Find where the given text appears and provide that cell's center as [X, Y] coordinate. 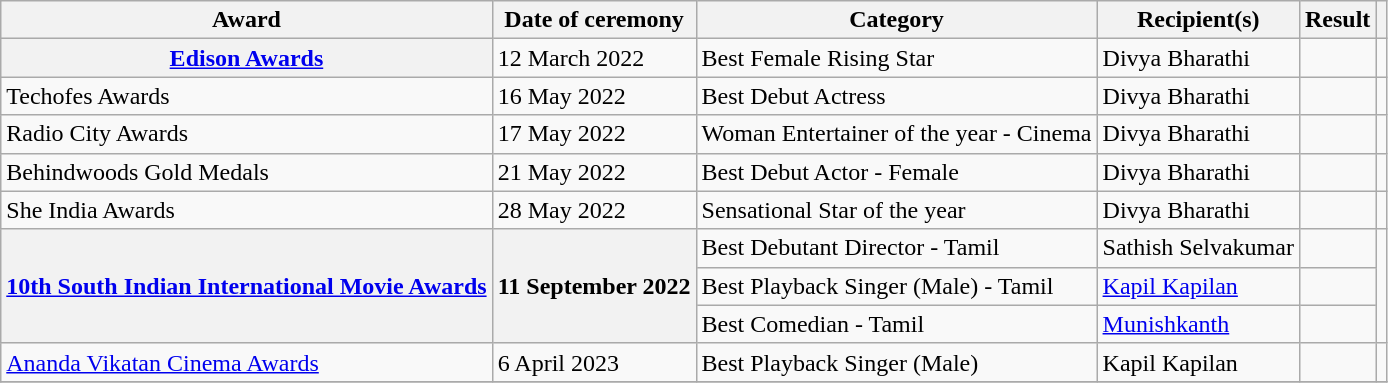
Edison Awards [246, 58]
Best Playback Singer (Male) - Tamil [896, 286]
Award [246, 20]
21 May 2022 [594, 172]
Best Female Rising Star [896, 58]
Best Playback Singer (Male) [896, 362]
Best Comedian - Tamil [896, 324]
Behindwoods Gold Medals [246, 172]
Munishkanth [1198, 324]
6 April 2023 [594, 362]
Category [896, 20]
28 May 2022 [594, 210]
Recipient(s) [1198, 20]
Date of ceremony [594, 20]
Best Debut Actress [896, 96]
Radio City Awards [246, 134]
Sensational Star of the year [896, 210]
Techofes Awards [246, 96]
Sathish Selvakumar [1198, 248]
11 September 2022 [594, 286]
16 May 2022 [594, 96]
She India Awards [246, 210]
10th South Indian International Movie Awards [246, 286]
Best Debut Actor - Female [896, 172]
17 May 2022 [594, 134]
Result [1337, 20]
12 March 2022 [594, 58]
Ananda Vikatan Cinema Awards [246, 362]
Woman Entertainer of the year - Cinema [896, 134]
Best Debutant Director - Tamil [896, 248]
